Locate the cell with the specified text and output its [X, Y] center coordinate. 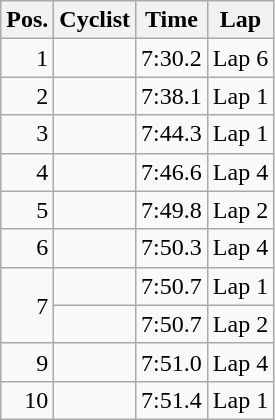
9 [28, 362]
7:50.3 [172, 248]
7 [28, 305]
1 [28, 58]
2 [28, 96]
10 [28, 400]
5 [28, 210]
Time [172, 20]
7:51.0 [172, 362]
7:30.2 [172, 58]
7:51.4 [172, 400]
Lap 6 [240, 58]
7:44.3 [172, 134]
3 [28, 134]
Lap [240, 20]
Cyclist [95, 20]
6 [28, 248]
7:49.8 [172, 210]
7:46.6 [172, 172]
4 [28, 172]
7:38.1 [172, 96]
Pos. [28, 20]
